Pinpoint the cell where the given text exists, returning its (X, Y) midpoint coordinate. 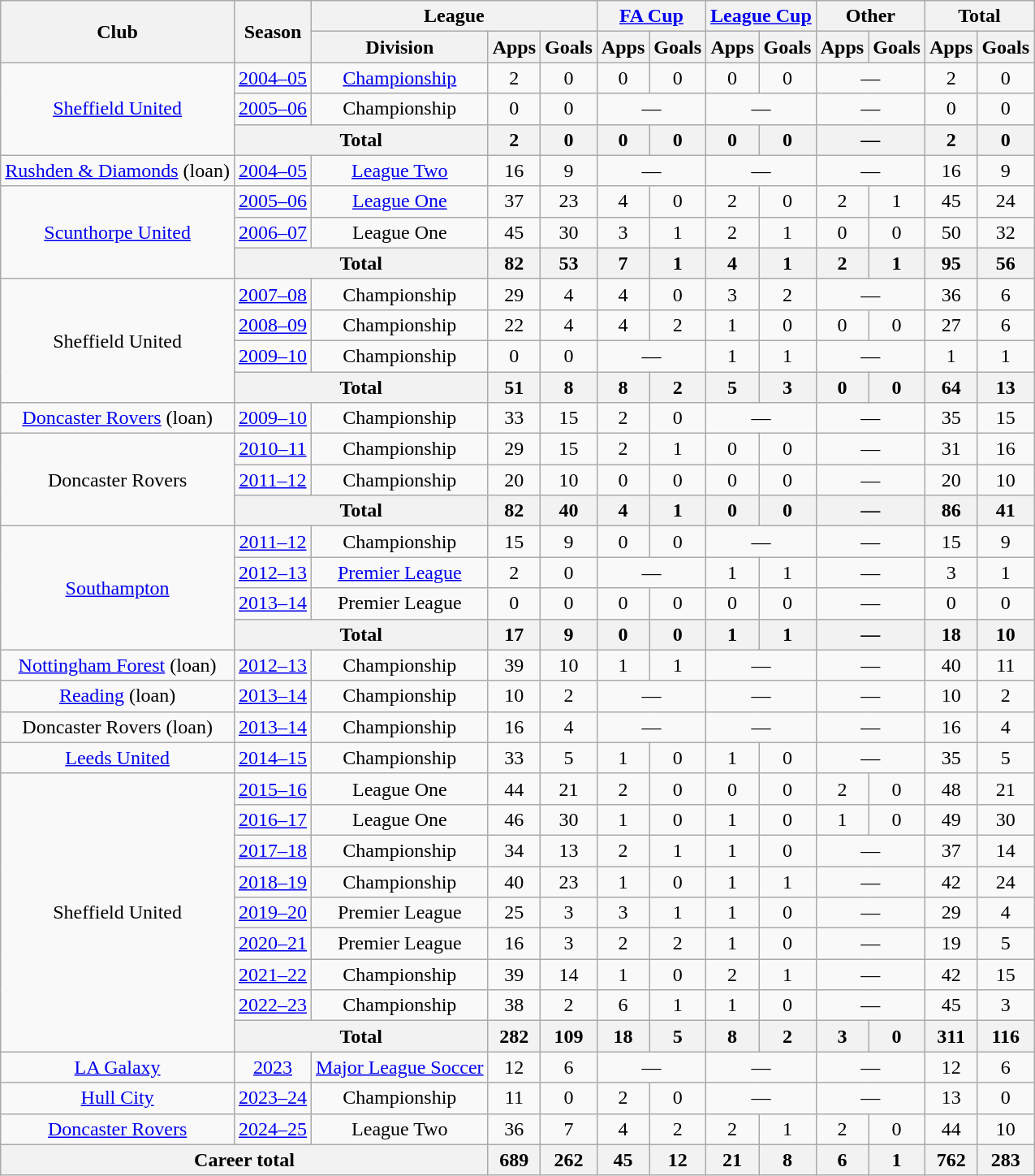
Leeds United (118, 758)
LA Galaxy (118, 1067)
2017–18 (273, 850)
109 (569, 1036)
2022–23 (273, 1005)
31 (951, 449)
17 (514, 634)
Division (400, 47)
2015–16 (273, 789)
Reading (loan) (118, 696)
Rushden & Diamonds (loan) (118, 171)
Southampton (118, 588)
Major League Soccer (400, 1067)
2007–08 (273, 294)
34 (514, 850)
32 (1006, 232)
25 (514, 913)
2010–11 (273, 449)
19 (951, 944)
2019–20 (273, 913)
Career total (244, 1160)
53 (569, 263)
38 (514, 1005)
2006–07 (273, 232)
Club (118, 32)
2008–09 (273, 325)
46 (514, 819)
2023 (273, 1067)
Season (273, 32)
762 (951, 1160)
64 (951, 387)
282 (514, 1036)
689 (514, 1160)
2016–17 (273, 819)
2023–24 (273, 1098)
2021–22 (273, 975)
41 (1006, 511)
95 (951, 263)
Scunthorpe United (118, 232)
2018–19 (273, 881)
27 (951, 325)
League (455, 16)
86 (951, 511)
Nottingham Forest (loan) (118, 665)
Other (870, 16)
2014–15 (273, 758)
262 (569, 1160)
116 (1006, 1036)
50 (951, 232)
56 (1006, 263)
311 (951, 1036)
Hull City (118, 1098)
2024–25 (273, 1129)
51 (514, 387)
48 (951, 789)
49 (951, 819)
League Cup (761, 16)
FA Cup (651, 16)
22 (514, 325)
2020–21 (273, 944)
283 (1006, 1160)
